Return [X, Y] of the center of cell containing provided text 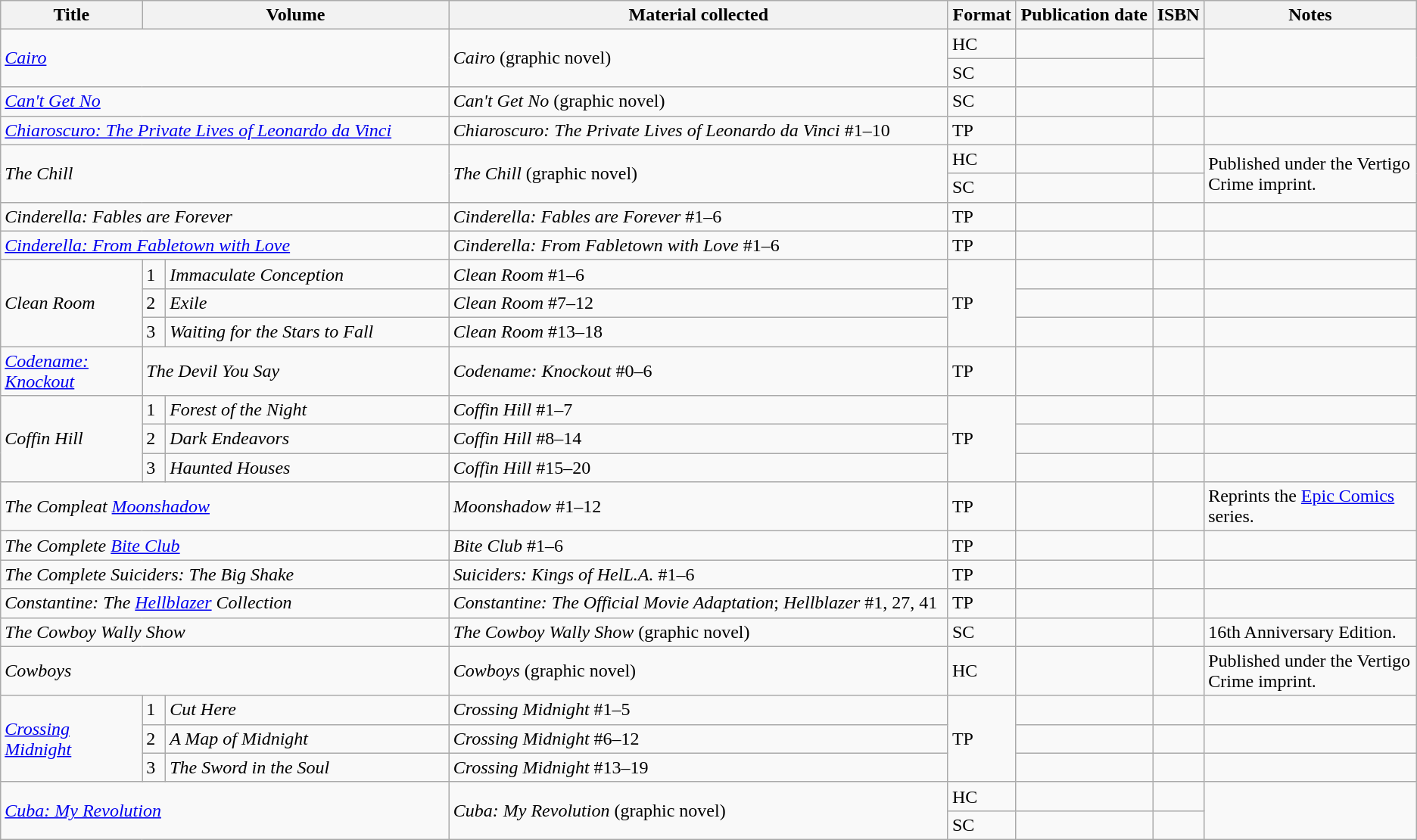
Can't Get No [225, 101]
Clean Room #1–6 [698, 274]
Coffin Hill [71, 439]
Format [982, 15]
The Chill (graphic novel) [698, 173]
The Devil You Say [295, 371]
Crossing Midnight #1–5 [698, 710]
Clean Room #7–12 [698, 303]
The Compleat Moonshadow [225, 507]
Coffin Hill #15–20 [698, 468]
Codename: Knockout [71, 371]
Crossing Midnight #6–12 [698, 739]
The Complete Bite Club [225, 546]
Immaculate Conception [307, 274]
The Cowboy Wally Show [225, 632]
Constantine: The Hellblazer Collection [225, 603]
Coffin Hill #1–7 [698, 410]
Cinderella: From Fabletown with Love [225, 245]
Chiaroscuro: The Private Lives of Leonardo da Vinci #1–10 [698, 130]
Clean Room [71, 303]
Suiciders: Kings of HelL.A. #1–6 [698, 574]
Cuba: My Revolution [225, 810]
Volume [295, 15]
Title [71, 15]
Cinderella: Fables are Forever #1–6 [698, 216]
Cairo [225, 58]
Haunted Houses [307, 468]
Notes [1311, 15]
16th Anniversary Edition. [1311, 632]
The Sword in the Soul [307, 767]
Bite Club #1–6 [698, 546]
The Cowboy Wally Show (graphic novel) [698, 632]
Exile [307, 303]
Cut Here [307, 710]
Clean Room #13–18 [698, 331]
Crossing Midnight [71, 739]
Dark Endeavors [307, 439]
Cuba: My Revolution (graphic novel) [698, 810]
Cowboys [225, 670]
Chiaroscuro: The Private Lives of Leonardo da Vinci [225, 130]
The Complete Suiciders: The Big Shake [225, 574]
Constantine: The Official Movie Adaptation; Hellblazer #1, 27, 41 [698, 603]
Moonshadow #1–12 [698, 507]
Forest of the Night [307, 410]
A Map of Midnight [307, 739]
Coffin Hill #8–14 [698, 439]
Cinderella: Fables are Forever [225, 216]
Publication date [1084, 15]
Cowboys (graphic novel) [698, 670]
Crossing Midnight #13–19 [698, 767]
Waiting for the Stars to Fall [307, 331]
Reprints the Epic Comics series. [1311, 507]
Material collected [698, 15]
ISBN [1179, 15]
Codename: Knockout #0–6 [698, 371]
Cinderella: From Fabletown with Love #1–6 [698, 245]
The Chill [225, 173]
Can't Get No (graphic novel) [698, 101]
Cairo (graphic novel) [698, 58]
